Capture the cell that displays the provided text and extract its [x, y] central coordinate. 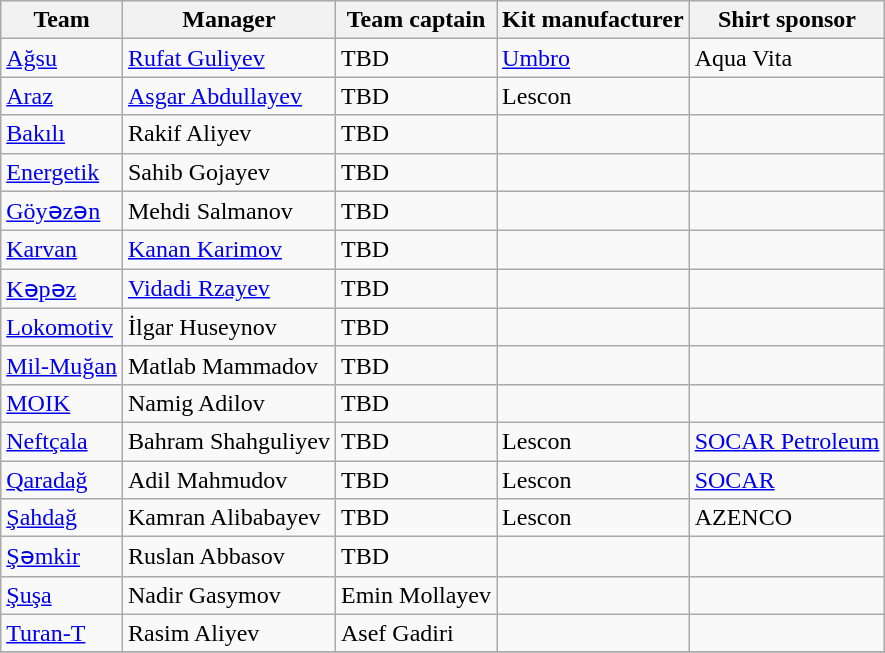
Kanan Karimov [228, 250]
Manager [228, 20]
Turan-T [62, 633]
Qaradağ [62, 479]
Göyəzən [62, 211]
Matlab Mammadov [228, 365]
Shirt sponsor [787, 20]
Karvan [62, 250]
Sahib Gojayev [228, 172]
Aqua Vita [787, 58]
Rakif Aliyev [228, 134]
Kit manufacturer [594, 20]
Kamran Alibabayev [228, 518]
Kəpəz [62, 289]
Mehdi Salmanov [228, 211]
Emin Mollayev [416, 595]
Şuşa [62, 595]
Team captain [416, 20]
Vidadi Rzayev [228, 289]
Ağsu [62, 58]
Mil-Muğan [62, 365]
Umbro [594, 58]
Ruslan Abbasov [228, 557]
Rufat Guliyev [228, 58]
Neftçala [62, 441]
Asgar Abdullayev [228, 96]
Nadir Gasymov [228, 595]
Asef Gadiri [416, 633]
Bakılı [62, 134]
Rasim Aliyev [228, 633]
MOIK [62, 403]
Lokomotiv [62, 327]
SOCAR [787, 479]
SOCAR Petroleum [787, 441]
AZENCO [787, 518]
İlgar Huseynov [228, 327]
Şahdağ [62, 518]
Namig Adilov [228, 403]
Team [62, 20]
Adil Mahmudov [228, 479]
Bahram Shahguliyev [228, 441]
Energetik [62, 172]
Araz [62, 96]
Şəmkir [62, 557]
